Capture the cell that displays the provided text and extract its [x, y] central coordinate. 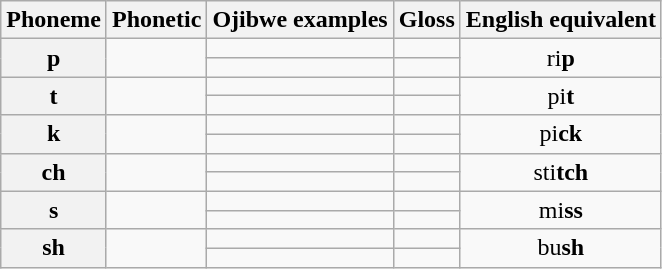
pick [560, 134]
pit [560, 96]
Ojibwe examples [300, 20]
Gloss [426, 20]
s [54, 210]
k [54, 134]
Phoneme [54, 20]
rip [560, 58]
bush [560, 248]
p [54, 58]
Phonetic [156, 20]
t [54, 96]
stitch [560, 172]
sh [54, 248]
ch [54, 172]
miss [560, 210]
English equivalent [560, 20]
